Pinpoint the cell where the given text exists, returning its (x, y) midpoint coordinate. 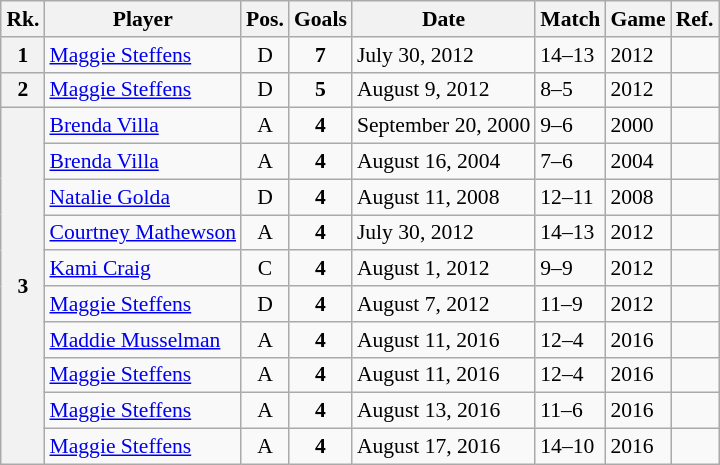
Courtney Mathewson (142, 233)
14–10 (570, 447)
12–11 (570, 197)
2004 (638, 162)
3 (22, 286)
September 20, 2000 (444, 126)
Player (142, 19)
Date (444, 19)
7 (320, 55)
2008 (638, 197)
Kami Craig (142, 269)
9–6 (570, 126)
Goals (320, 19)
August 16, 2004 (444, 162)
C (265, 269)
7–6 (570, 162)
9–9 (570, 269)
Ref. (695, 19)
August 17, 2016 (444, 447)
2 (22, 90)
Natalie Golda (142, 197)
August 13, 2016 (444, 411)
11–9 (570, 304)
Match (570, 19)
Maddie Musselman (142, 340)
August 9, 2012 (444, 90)
Rk. (22, 19)
August 1, 2012 (444, 269)
1 (22, 55)
Pos. (265, 19)
August 7, 2012 (444, 304)
5 (320, 90)
August 11, 2008 (444, 197)
8–5 (570, 90)
11–6 (570, 411)
2000 (638, 126)
Game (638, 19)
